Extract the [X, Y] coordinate from the center of the cell holding the provided text.  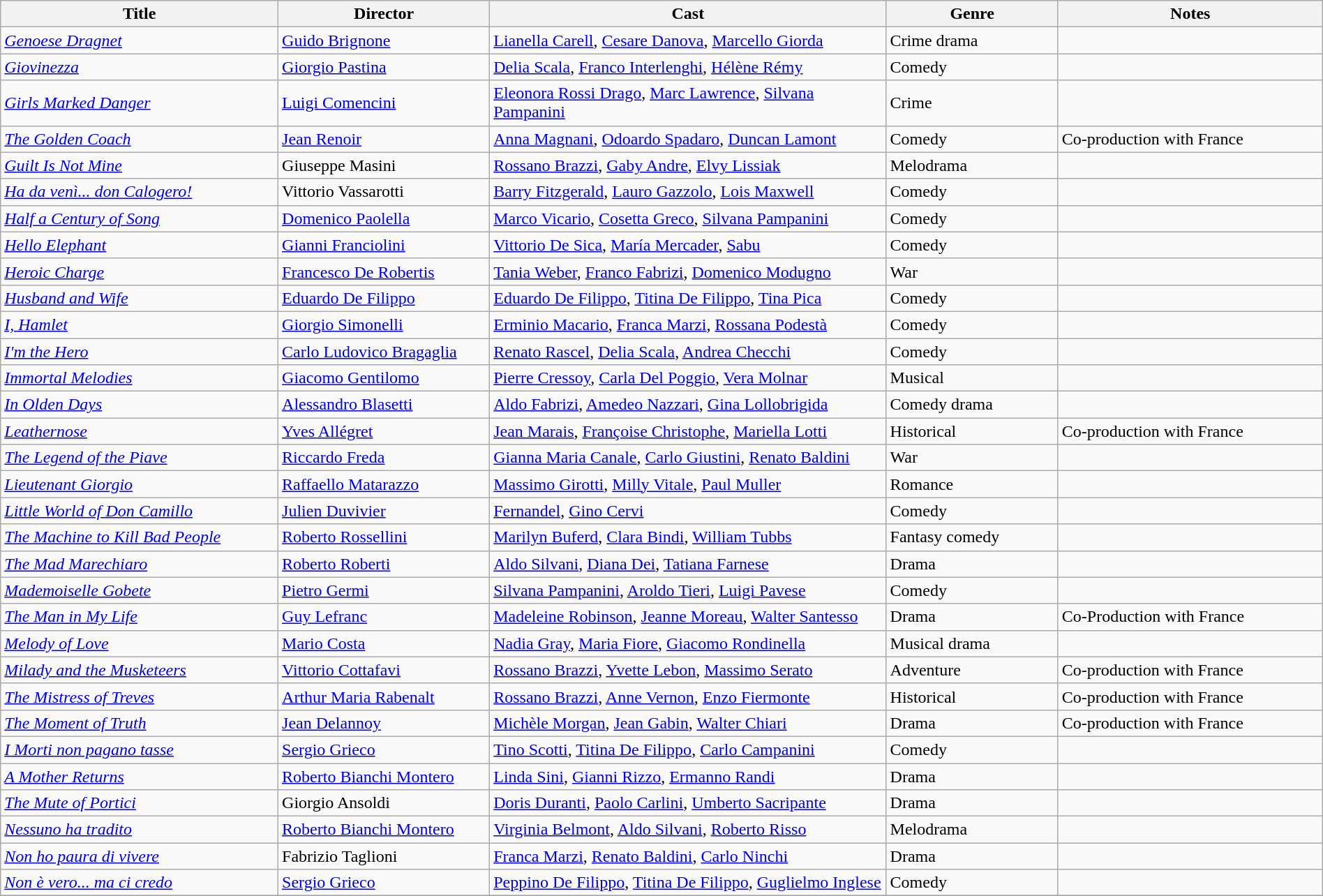
Raffaello Matarazzo [384, 484]
Vittorio Vassarotti [384, 192]
I'm the Hero [140, 351]
Jean Marais, Françoise Christophe, Mariella Lotti [688, 431]
The Golden Coach [140, 139]
Yves Allégret [384, 431]
Ha da venì... don Calogero! [140, 192]
Vittorio Cottafavi [384, 670]
Francesco De Robertis [384, 271]
Genre [972, 14]
Immortal Melodies [140, 378]
Musical drama [972, 643]
Lianella Carell, Cesare Danova, Marcello Giorda [688, 40]
Eduardo De Filippo [384, 298]
Notes [1190, 14]
The Man in My Life [140, 617]
Franca Marzi, Renato Baldini, Carlo Ninchi [688, 856]
Non ho paura di vivere [140, 856]
Delia Scala, Franco Interlenghi, Hélène Rémy [688, 67]
Comedy drama [972, 405]
The Moment of Truth [140, 723]
Silvana Pampanini, Aroldo Tieri, Luigi Pavese [688, 590]
Massimo Girotti, Milly Vitale, Paul Muller [688, 484]
Madeleine Robinson, Jeanne Moreau, Walter Santesso [688, 617]
Aldo Silvani, Diana Dei, Tatiana Farnese [688, 564]
Linda Sini, Gianni Rizzo, Ermanno Randi [688, 777]
Half a Century of Song [140, 218]
Fernandel, Gino Cervi [688, 511]
Erminio Macario, Franca Marzi, Rossana Podestà [688, 324]
Roberto Rossellini [384, 537]
Little World of Don Camillo [140, 511]
Milady and the Musketeers [140, 670]
Guido Brignone [384, 40]
Title [140, 14]
Nadia Gray, Maria Fiore, Giacomo Rondinella [688, 643]
Pietro Germi [384, 590]
Peppino De Filippo, Titina De Filippo, Guglielmo Inglese [688, 883]
Tania Weber, Franco Fabrizi, Domenico Modugno [688, 271]
Eleonora Rossi Drago, Marc Lawrence, Silvana Pampanini [688, 103]
Cast [688, 14]
Vittorio De Sica, María Mercader, Sabu [688, 245]
Giuseppe Masini [384, 165]
Lieutenant Giorgio [140, 484]
Renato Rascel, Delia Scala, Andrea Checchi [688, 351]
Anna Magnani, Odoardo Spadaro, Duncan Lamont [688, 139]
I Morti non pagano tasse [140, 749]
Barry Fitzgerald, Lauro Gazzolo, Lois Maxwell [688, 192]
Giovinezza [140, 67]
Non è vero... ma ci credo [140, 883]
Hello Elephant [140, 245]
The Mistress of Treves [140, 696]
Michèle Morgan, Jean Gabin, Walter Chiari [688, 723]
The Legend of the Piave [140, 458]
Rossano Brazzi, Yvette Lebon, Massimo Serato [688, 670]
Crime [972, 103]
Marco Vicario, Cosetta Greco, Silvana Pampanini [688, 218]
The Machine to Kill Bad People [140, 537]
Heroic Charge [140, 271]
Melody of Love [140, 643]
Giacomo Gentilomo [384, 378]
Arthur Maria Rabenalt [384, 696]
Gianni Franciolini [384, 245]
Girls Marked Danger [140, 103]
Luigi Comencini [384, 103]
Nessuno ha tradito [140, 830]
Mademoiselle Gobete [140, 590]
Giorgio Pastina [384, 67]
Jean Renoir [384, 139]
Roberto Roberti [384, 564]
Fabrizio Taglioni [384, 856]
In Olden Days [140, 405]
Genoese Dragnet [140, 40]
Guilt Is Not Mine [140, 165]
I, Hamlet [140, 324]
Carlo Ludovico Bragaglia [384, 351]
Leathernose [140, 431]
Giorgio Ansoldi [384, 803]
Gianna Maria Canale, Carlo Giustini, Renato Baldini [688, 458]
Director [384, 14]
Virginia Belmont, Aldo Silvani, Roberto Risso [688, 830]
Doris Duranti, Paolo Carlini, Umberto Sacripante [688, 803]
Marilyn Buferd, Clara Bindi, William Tubbs [688, 537]
Riccardo Freda [384, 458]
Adventure [972, 670]
Tino Scotti, Titina De Filippo, Carlo Campanini [688, 749]
Musical [972, 378]
The Mad Marechiaro [140, 564]
Romance [972, 484]
Rossano Brazzi, Gaby Andre, Elvy Lissiak [688, 165]
Giorgio Simonelli [384, 324]
Husband and Wife [140, 298]
Jean Delannoy [384, 723]
Domenico Paolella [384, 218]
Fantasy comedy [972, 537]
A Mother Returns [140, 777]
Rossano Brazzi, Anne Vernon, Enzo Fiermonte [688, 696]
Julien Duvivier [384, 511]
Guy Lefranc [384, 617]
The Mute of Portici [140, 803]
Aldo Fabrizi, Amedeo Nazzari, Gina Lollobrigida [688, 405]
Mario Costa [384, 643]
Pierre Cressoy, Carla Del Poggio, Vera Molnar [688, 378]
Alessandro Blasetti [384, 405]
Eduardo De Filippo, Titina De Filippo, Tina Pica [688, 298]
Co-Production with France [1190, 617]
Crime drama [972, 40]
